Pinpoint the cell where the given text exists, returning its (X, Y) midpoint coordinate. 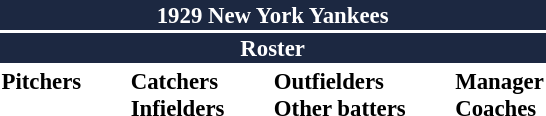
1929 New York Yankees (272, 15)
Roster (272, 48)
